Capture the cell that displays the provided text and extract its (X, Y) central coordinate. 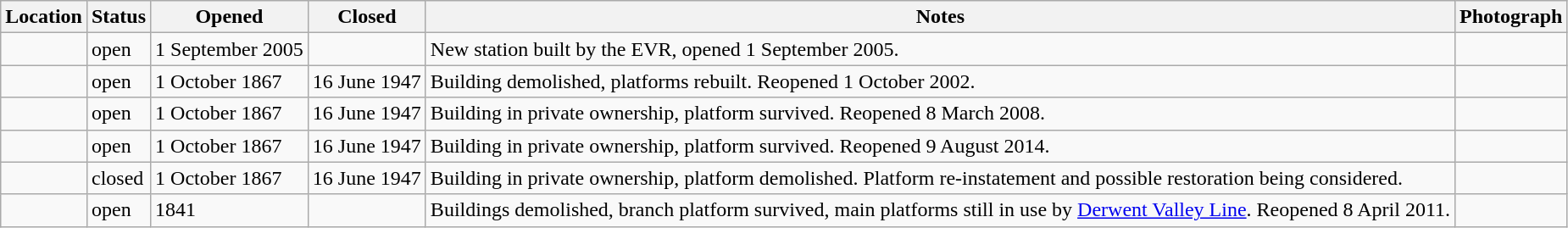
Buildings demolished, branch platform survived, main platforms still in use by Derwent Valley Line. Reopened 8 April 2011. (940, 210)
Photograph (1511, 17)
New station built by the EVR, opened 1 September 2005. (940, 49)
1 September 2005 (230, 49)
Location (44, 17)
Building in private ownership, platform survived. Reopened 9 August 2014. (940, 146)
Opened (230, 17)
Status (119, 17)
Building in private ownership, platform survived. Reopened 8 March 2008. (940, 114)
Building demolished, platforms rebuilt. Reopened 1 October 2002. (940, 81)
Closed (366, 17)
closed (119, 178)
Building in private ownership, platform demolished. Platform re-instatement and possible restoration being considered. (940, 178)
1841 (230, 210)
Notes (940, 17)
